Output the [X, Y] coordinate of the center of the cell containing the given text.  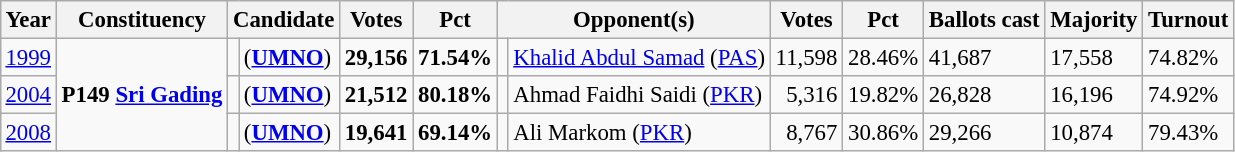
30.86% [884, 133]
19.82% [884, 95]
Khalid Abdul Samad (PAS) [639, 57]
26,828 [984, 95]
10,874 [1094, 133]
74.82% [1188, 57]
Ahmad Faidhi Saidi (PKR) [639, 95]
8,767 [806, 133]
80.18% [456, 95]
17,558 [1094, 57]
71.54% [456, 57]
16,196 [1094, 95]
29,266 [984, 133]
1999 [28, 57]
41,687 [984, 57]
2004 [28, 95]
5,316 [806, 95]
11,598 [806, 57]
79.43% [1188, 133]
21,512 [376, 95]
Turnout [1188, 20]
2008 [28, 133]
29,156 [376, 57]
Year [28, 20]
69.14% [456, 133]
28.46% [884, 57]
P149 Sri Gading [142, 94]
Majority [1094, 20]
19,641 [376, 133]
74.92% [1188, 95]
Constituency [142, 20]
Ballots cast [984, 20]
Candidate [284, 20]
Ali Markom (PKR) [639, 133]
Opponent(s) [634, 20]
